Locate the cell with the specified text and output its [X, Y] center coordinate. 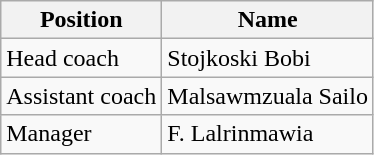
Stojkoski Bobi [268, 58]
Manager [82, 134]
Position [82, 20]
Malsawmzuala Sailo [268, 96]
Head coach [82, 58]
Assistant coach [82, 96]
Name [268, 20]
F. Lalrinmawia [268, 134]
